Extract the (X, Y) coordinate from the center of the cell holding the provided text.  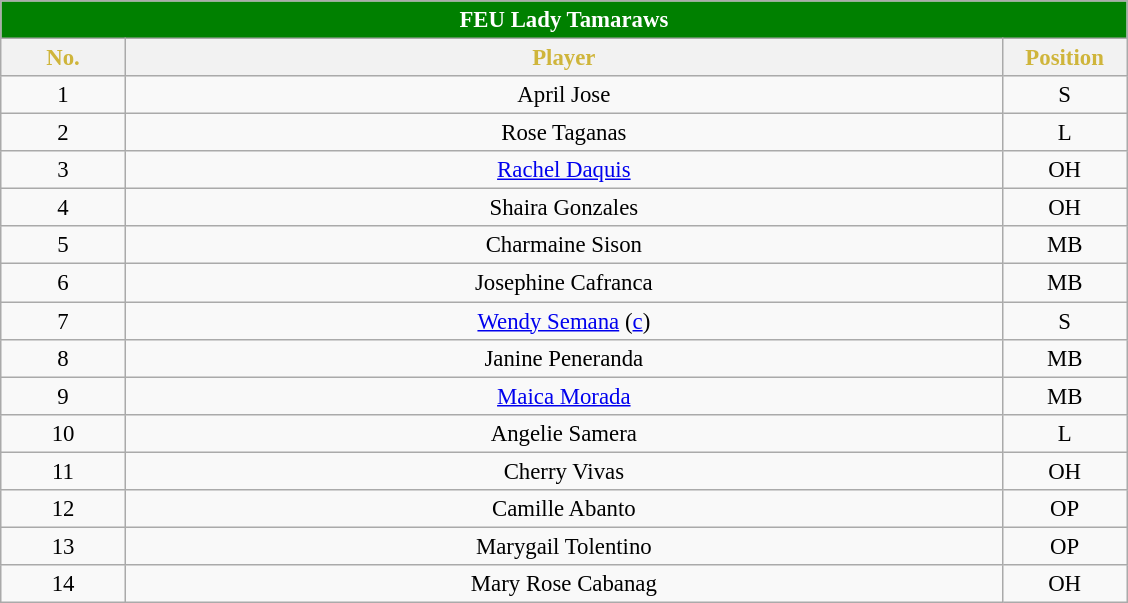
Position (1064, 58)
Player (564, 58)
Wendy Semana (c) (564, 321)
9 (64, 396)
5 (64, 245)
7 (64, 321)
3 (64, 170)
1 (64, 95)
12 (64, 509)
4 (64, 208)
Marygail Tolentino (564, 546)
Rachel Daquis (564, 170)
2 (64, 133)
6 (64, 283)
Charmaine Sison (564, 245)
8 (64, 358)
FEU Lady Tamaraws (564, 20)
April Jose (564, 95)
Rose Taganas (564, 133)
No. (64, 58)
Shaira Gonzales (564, 208)
Mary Rose Cabanag (564, 584)
Cherry Vivas (564, 471)
Janine Peneranda (564, 358)
Camille Abanto (564, 509)
10 (64, 433)
Maica Morada (564, 396)
11 (64, 471)
Angelie Samera (564, 433)
14 (64, 584)
Josephine Cafranca (564, 283)
13 (64, 546)
